Return [x, y] of the center of cell containing provided text 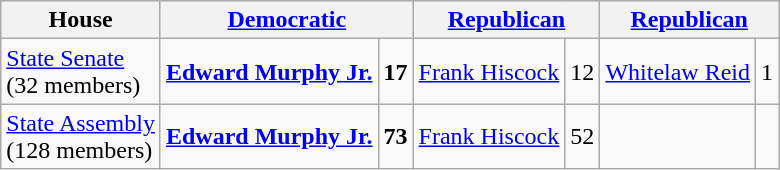
73 [396, 136]
Democratic [286, 20]
State Assembly (128 members) [81, 136]
House [81, 20]
State Senate (32 members) [81, 72]
17 [396, 72]
52 [582, 136]
Whitelaw Reid [678, 72]
12 [582, 72]
1 [768, 72]
